Extract the [X, Y] coordinate from the center of the cell holding the provided text.  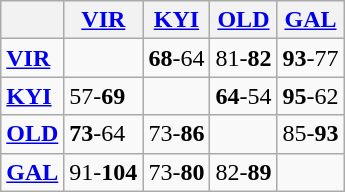
68-64 [176, 58]
64-54 [244, 96]
91-104 [104, 172]
93-77 [310, 58]
85-93 [310, 134]
73-64 [104, 134]
82-89 [244, 172]
95-62 [310, 96]
73-80 [176, 172]
57-69 [104, 96]
81-82 [244, 58]
73-86 [176, 134]
